Locate the cell with the specified text and output its [x, y] center coordinate. 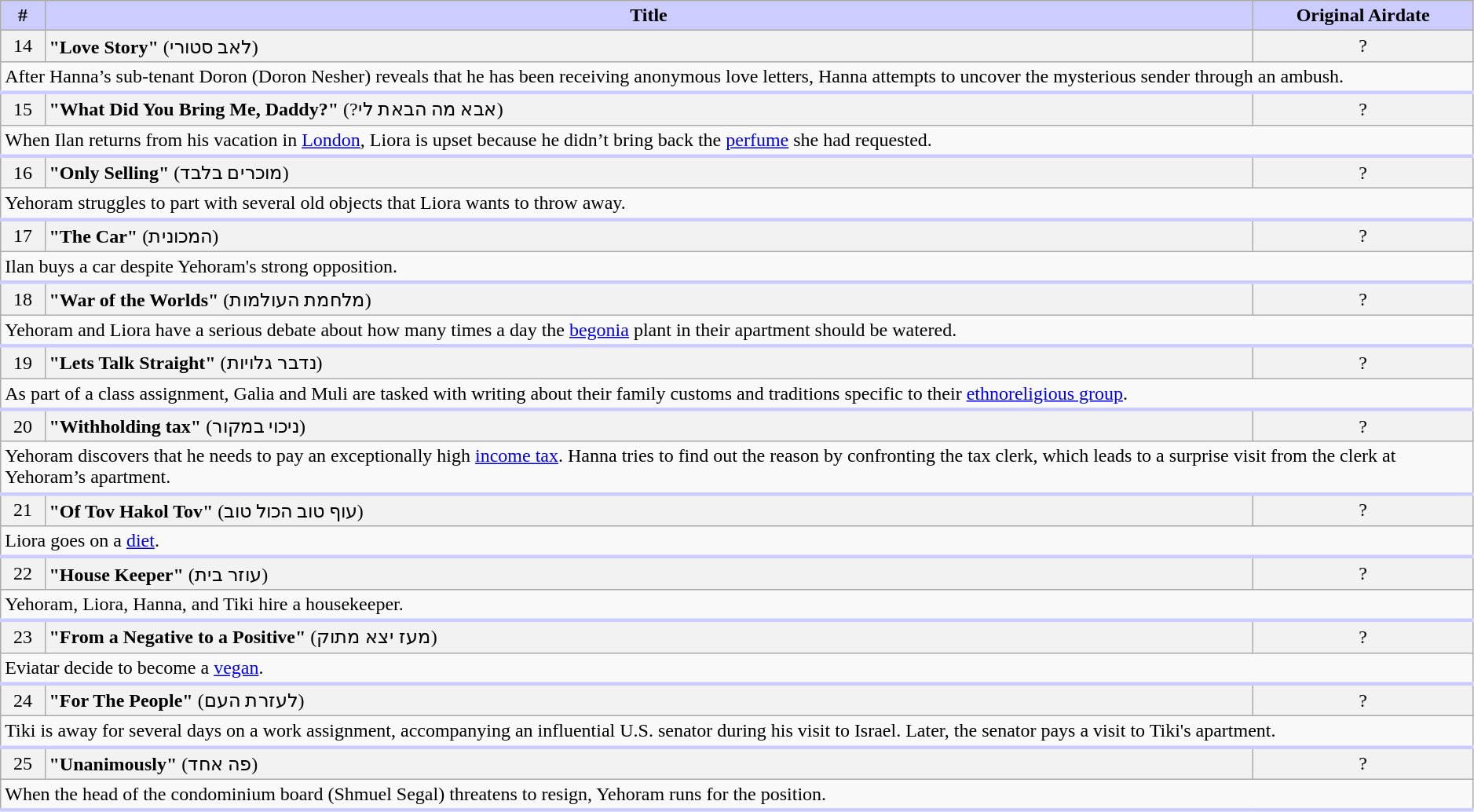
Eviatar decide to become a vegan. [737, 668]
18 [23, 298]
15 [23, 108]
"For The People" (לעזרת העם) [649, 700]
When the head of the condominium board (Shmuel Segal) threatens to resign, Yehoram runs for the position. [737, 795]
24 [23, 700]
22 [23, 573]
"Of Tov Hakol Tov" (עוף טוב הכול טוב) [649, 510]
14 [23, 46]
19 [23, 361]
"From a Negative to a Positive" (מעז יצא מתוק) [649, 636]
"The Car" (המכונית) [649, 236]
Yehoram and Liora have a serious debate about how many times a day the begonia plant in their apartment should be watered. [737, 331]
20 [23, 426]
Ilan buys a car despite Yehoram's strong opposition. [737, 267]
17 [23, 236]
"Withholding tax" (ניכוי במקור) [649, 426]
21 [23, 510]
25 [23, 763]
When Ilan returns from his vacation in London, Liora is upset because he didn’t bring back the perfume she had requested. [737, 141]
Original Airdate [1363, 16]
Yehoram, Liora, Hanna, and Tiki hire a housekeeper. [737, 605]
"Love Story" (לאב סטורי) [649, 46]
Liora goes on a diet. [737, 542]
# [23, 16]
"Only Selling" (מוכרים בלבד) [649, 173]
Title [649, 16]
"Lets Talk Straight" (נדבר גלויות) [649, 361]
"What Did You Bring Me, Daddy?" (?אבא מה הבאת לי) [649, 108]
"War of the Worlds" (מלחמת העולמות) [649, 298]
23 [23, 636]
"Unanimously" (פה אחד) [649, 763]
16 [23, 173]
Yehoram struggles to part with several old objects that Liora wants to throw away. [737, 204]
"House Keeper" (עוזר בית) [649, 573]
